Identify which cell holds the provided text, then report its (x, y) central coordinate. 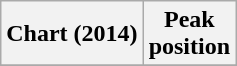
Peakposition (189, 34)
Chart (2014) (72, 34)
